Search for the cell housing the specified text and yield its (x, y) center coordinate. 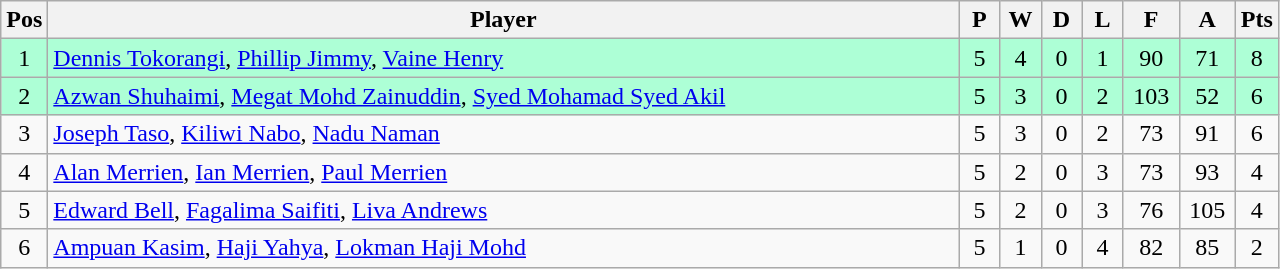
P (980, 20)
Player (504, 20)
103 (1151, 96)
L (1102, 20)
93 (1207, 172)
52 (1207, 96)
F (1151, 20)
Alan Merrien, Ian Merrien, Paul Merrien (504, 172)
82 (1151, 248)
Pos (24, 20)
Edward Bell, Fagalima Saifiti, Liva Andrews (504, 210)
85 (1207, 248)
Ampuan Kasim, Haji Yahya, Lokman Haji Mohd (504, 248)
Pts (1256, 20)
71 (1207, 58)
76 (1151, 210)
Joseph Taso, Kiliwi Nabo, Nadu Naman (504, 134)
A (1207, 20)
W (1020, 20)
105 (1207, 210)
Azwan Shuhaimi, Megat Mohd Zainuddin, Syed Mohamad Syed Akil (504, 96)
Dennis Tokorangi, Phillip Jimmy, Vaine Henry (504, 58)
D (1062, 20)
90 (1151, 58)
8 (1256, 58)
91 (1207, 134)
